Scan for the cell matching the given text and deliver its (x, y) coordinate at center. 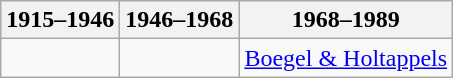
1968–1989 (346, 20)
1946–1968 (180, 20)
1915–1946 (60, 20)
Boegel & Holtappels (346, 58)
